Capture the cell that displays the provided text and extract its (X, Y) central coordinate. 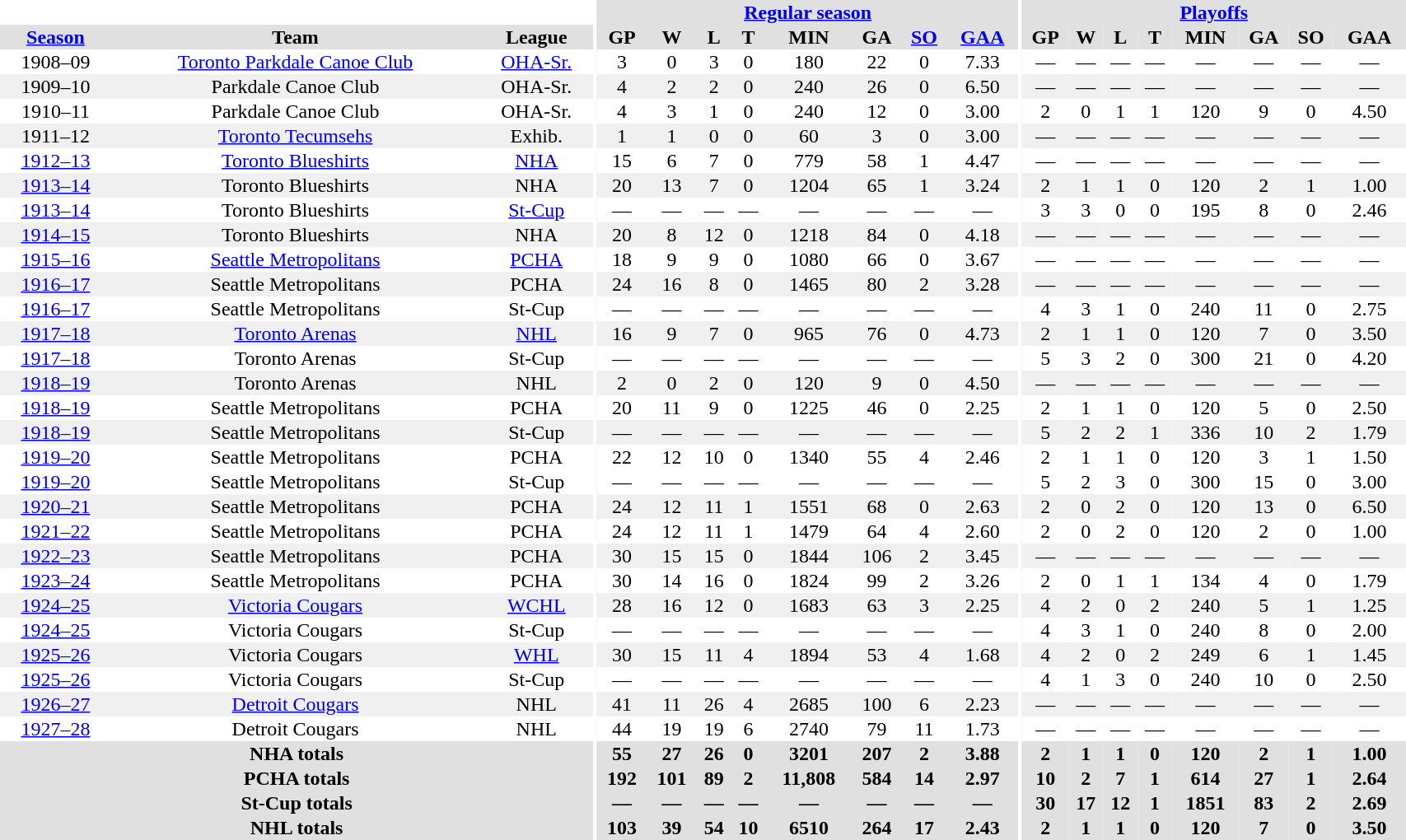
St-Cup totals (297, 803)
192 (622, 778)
Team (295, 37)
44 (622, 729)
66 (876, 259)
Toronto Parkdale Canoe Club (295, 62)
1080 (809, 259)
3.26 (982, 581)
1479 (809, 531)
60 (809, 136)
WHL (536, 655)
83 (1264, 803)
21 (1264, 358)
1824 (809, 581)
2.63 (982, 506)
2.43 (982, 828)
7.33 (982, 62)
103 (622, 828)
53 (876, 655)
58 (876, 161)
3.67 (982, 259)
180 (809, 62)
1551 (809, 506)
1.73 (982, 729)
3.45 (982, 556)
2.00 (1370, 630)
1921–22 (56, 531)
4.18 (982, 235)
3.24 (982, 185)
1.50 (1370, 457)
65 (876, 185)
1926–27 (56, 704)
134 (1206, 581)
PCHA totals (297, 778)
2.23 (982, 704)
1894 (809, 655)
2.97 (982, 778)
99 (876, 581)
Regular season (808, 12)
76 (876, 334)
1911–12 (56, 136)
965 (809, 334)
Season (56, 37)
1914–15 (56, 235)
249 (1206, 655)
1.68 (982, 655)
1908–09 (56, 62)
195 (1206, 210)
18 (622, 259)
106 (876, 556)
3.88 (982, 754)
2685 (809, 704)
1844 (809, 556)
264 (876, 828)
4.20 (1370, 358)
2.60 (982, 531)
101 (671, 778)
46 (876, 408)
779 (809, 161)
64 (876, 531)
1910–11 (56, 111)
41 (622, 704)
NHA totals (297, 754)
584 (876, 778)
League (536, 37)
1465 (809, 284)
1.45 (1370, 655)
1915–16 (56, 259)
4.73 (982, 334)
80 (876, 284)
3.28 (982, 284)
336 (1206, 432)
1922–23 (56, 556)
1912–13 (56, 161)
2740 (809, 729)
1683 (809, 605)
Exhib. (536, 136)
68 (876, 506)
79 (876, 729)
2.75 (1370, 309)
11,808 (809, 778)
Playoffs (1214, 12)
207 (876, 754)
WCHL (536, 605)
1.25 (1370, 605)
84 (876, 235)
1851 (1206, 803)
NHL totals (297, 828)
1923–24 (56, 581)
1920–21 (56, 506)
100 (876, 704)
54 (714, 828)
1218 (809, 235)
3201 (809, 754)
1909–10 (56, 86)
63 (876, 605)
89 (714, 778)
Toronto Tecumsehs (295, 136)
1204 (809, 185)
2.69 (1370, 803)
1927–28 (56, 729)
28 (622, 605)
1225 (809, 408)
1340 (809, 457)
39 (671, 828)
614 (1206, 778)
2.64 (1370, 778)
4.47 (982, 161)
6510 (809, 828)
